Detect which cell encompasses the target text, then output its [X, Y] center coordinate. 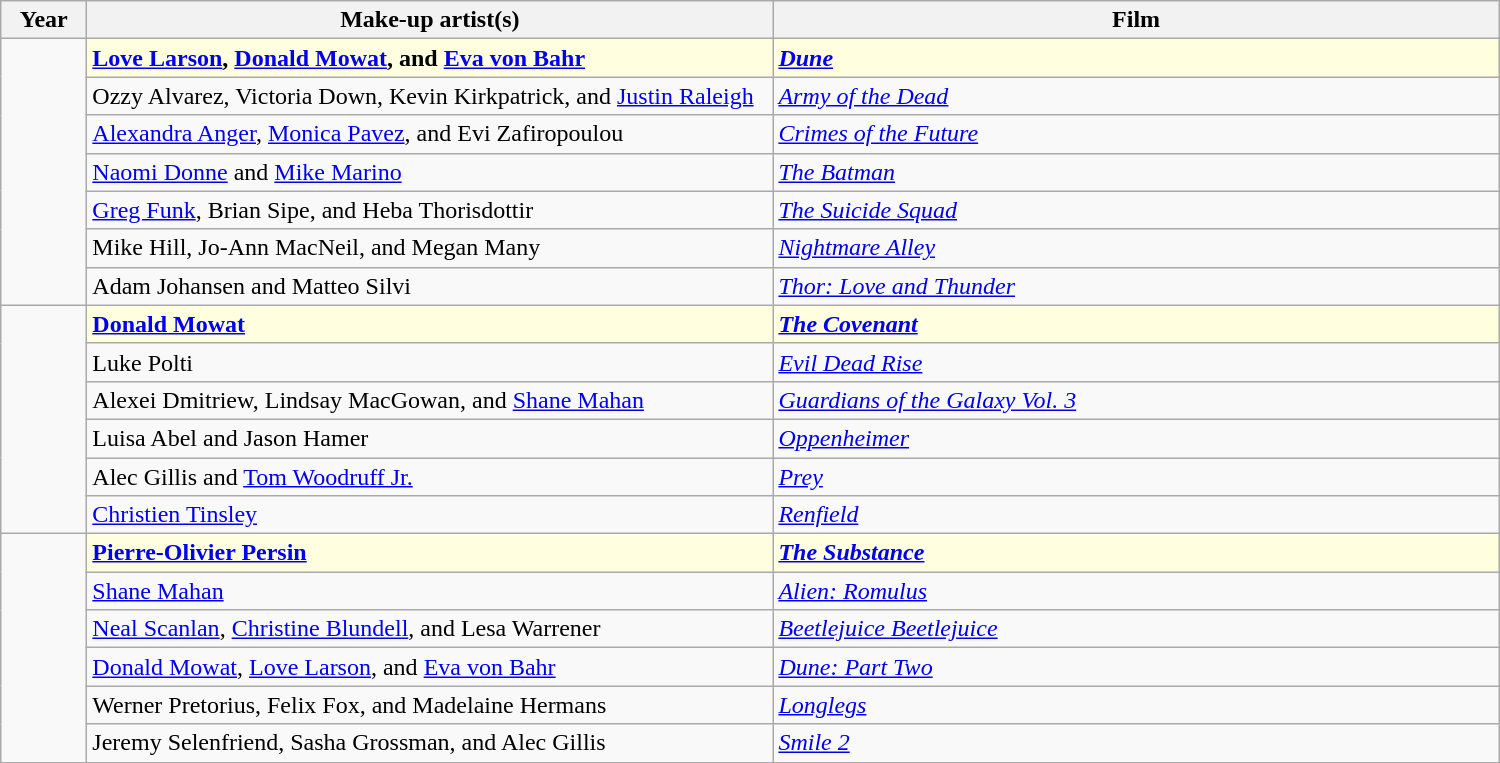
Beetlejuice Beetlejuice [1136, 629]
Shane Mahan [430, 591]
Luke Polti [430, 362]
Crimes of the Future [1136, 134]
The Substance [1136, 553]
Film [1136, 20]
Adam Johansen and Matteo Silvi [430, 286]
Donald Mowat, Love Larson, and Eva von Bahr [430, 667]
Dune: Part Two [1136, 667]
Year [44, 20]
Guardians of the Galaxy Vol. 3 [1136, 400]
Dune [1136, 58]
Werner Pretorius, Felix Fox, and Madelaine Hermans [430, 705]
Renfield [1136, 515]
Longlegs [1136, 705]
Make-up artist(s) [430, 20]
Alexei Dmitriew, Lindsay MacGowan, and Shane Mahan [430, 400]
Alexandra Anger, Monica Pavez, and Evi Zafiropoulou [430, 134]
Neal Scanlan, Christine Blundell, and Lesa Warrener [430, 629]
Alien: Romulus [1136, 591]
The Batman [1136, 172]
Mike Hill, Jo-Ann MacNeil, and Megan Many [430, 248]
The Suicide Squad [1136, 210]
Prey [1136, 477]
Oppenheimer [1136, 438]
Army of the Dead [1136, 96]
Thor: Love and Thunder [1136, 286]
The Covenant [1136, 324]
Donald Mowat [430, 324]
Greg Funk, Brian Sipe, and Heba Thorisdottir [430, 210]
Alec Gillis and Tom Woodruff Jr. [430, 477]
Evil Dead Rise [1136, 362]
Christien Tinsley [430, 515]
Nightmare Alley [1136, 248]
Love Larson, Donald Mowat, and Eva von Bahr [430, 58]
Luisa Abel and Jason Hamer [430, 438]
Ozzy Alvarez, Victoria Down, Kevin Kirkpatrick, and Justin Raleigh [430, 96]
Jeremy Selenfriend, Sasha Grossman, and Alec Gillis [430, 743]
Smile 2 [1136, 743]
Pierre-Olivier Persin [430, 553]
Naomi Donne and Mike Marino [430, 172]
